Output the [X, Y] coordinate of the center of the cell containing the given text.  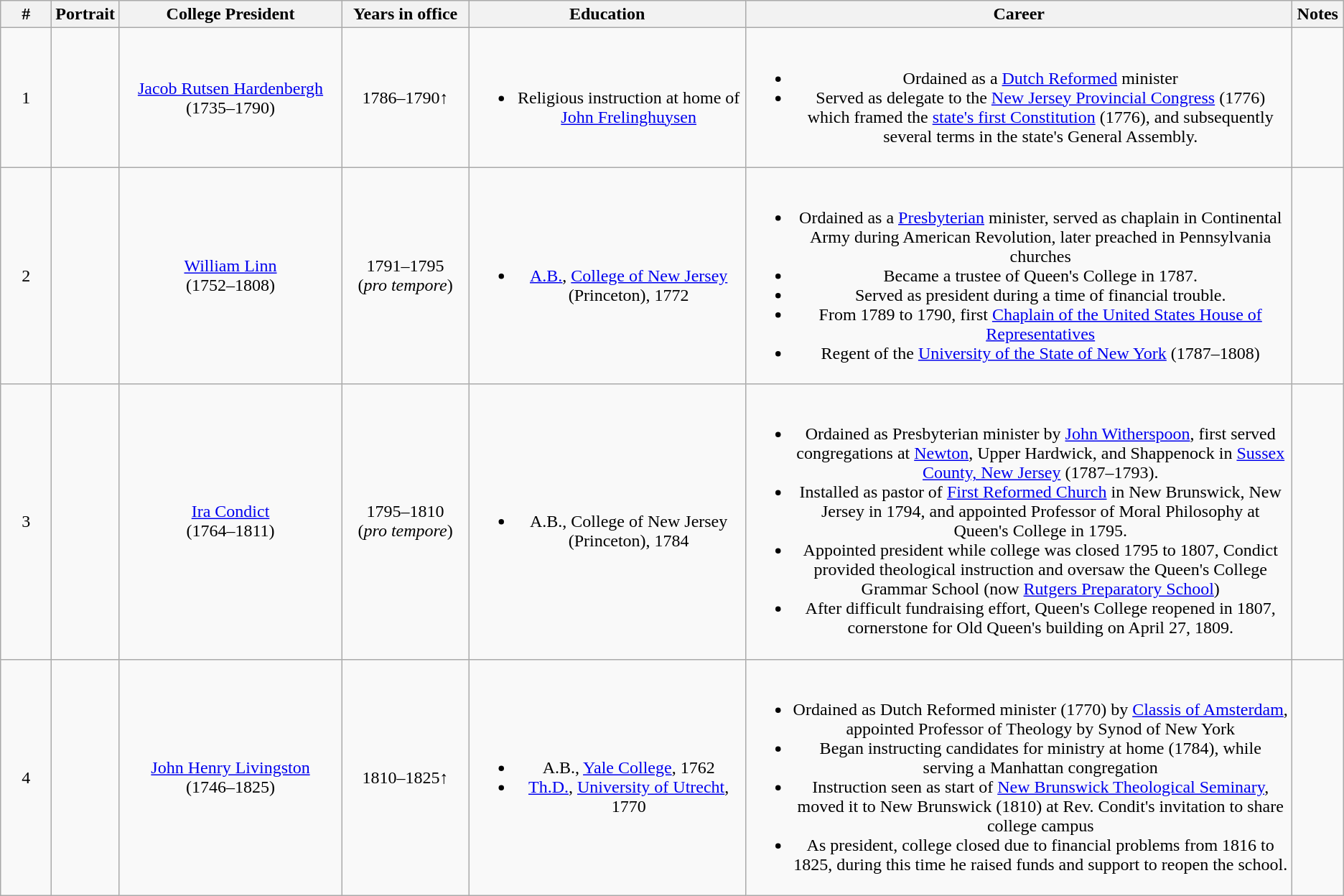
1786–1790↑ [406, 98]
# [26, 14]
Portrait [85, 14]
John Henry Livingston(1746–1825) [230, 777]
3 [26, 521]
A.B., Yale College, 1762Th.D., University of Utrecht, 1770 [607, 777]
4 [26, 777]
1795–1810(pro tempore) [406, 521]
Career [1019, 14]
Religious instruction at home of John Frelinghuysen [607, 98]
Notes [1318, 14]
1810–1825↑ [406, 777]
Ira Condict(1764–1811) [230, 521]
Jacob Rutsen Hardenbergh(1735–1790) [230, 98]
Years in office [406, 14]
College President [230, 14]
1791–1795(pro tempore) [406, 276]
2 [26, 276]
A.B., College of New Jersey (Princeton), 1784 [607, 521]
1 [26, 98]
Education [607, 14]
A.B., College of New Jersey (Princeton), 1772 [607, 276]
William Linn(1752–1808) [230, 276]
